Provide the [X, Y] coordinate of the cell's center where the given text is located.  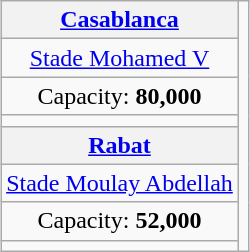
Stade Moulay Abdellah [120, 183]
Capacity: 52,000 [120, 221]
Casablanca [120, 20]
Capacity: 80,000 [120, 96]
Stade Mohamed V [120, 58]
Rabat [120, 145]
